For the text-containing cell, return its midpoint in [x, y] coordinate format. 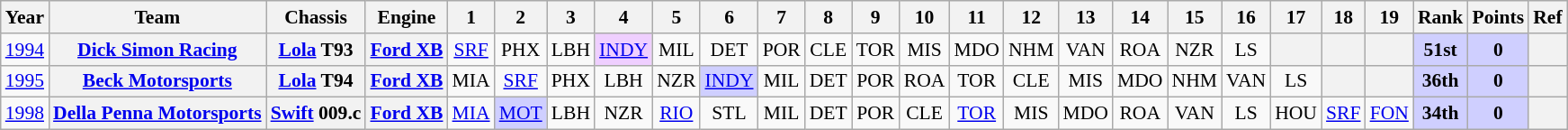
18 [1344, 17]
Beck Motorsports [157, 81]
51st [1441, 50]
6 [729, 17]
Rank [1441, 17]
10 [925, 17]
MOT [521, 114]
36th [1441, 81]
16 [1246, 17]
Lola T94 [317, 81]
Dick Simon Racing [157, 50]
Ref [1547, 17]
Engine [407, 17]
13 [1085, 17]
HOU [1295, 114]
1994 [25, 50]
1 [471, 17]
Swift 009.c [317, 114]
STL [729, 114]
15 [1195, 17]
Della Penna Motorsports [157, 114]
17 [1295, 17]
FON [1389, 114]
5 [676, 17]
3 [570, 17]
14 [1141, 17]
19 [1389, 17]
Chassis [317, 17]
RIO [676, 114]
12 [1031, 17]
4 [623, 17]
Lola T93 [317, 50]
1995 [25, 81]
Year [25, 17]
8 [829, 17]
11 [977, 17]
1998 [25, 114]
2 [521, 17]
Team [157, 17]
9 [876, 17]
34th [1441, 114]
Points [1498, 17]
7 [782, 17]
